Output the (X, Y) coordinate of the center of the cell containing the given text.  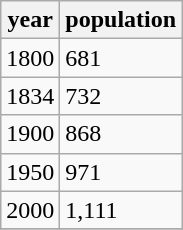
868 (121, 134)
732 (121, 96)
2000 (30, 210)
681 (121, 58)
year (30, 20)
1834 (30, 96)
population (121, 20)
1950 (30, 172)
1,111 (121, 210)
1800 (30, 58)
1900 (30, 134)
971 (121, 172)
